Pinpoint the cell where the given text exists, returning its (X, Y) midpoint coordinate. 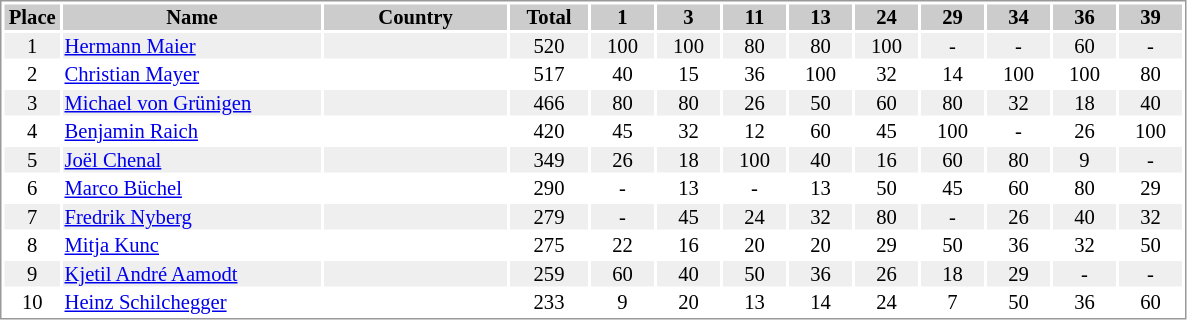
275 (549, 245)
466 (549, 103)
15 (688, 75)
Mitja Kunc (192, 245)
4 (32, 131)
Marco Büchel (192, 189)
259 (549, 274)
Country (416, 17)
Name (192, 17)
6 (32, 189)
Christian Mayer (192, 75)
12 (754, 131)
39 (1150, 17)
290 (549, 189)
Place (32, 17)
5 (32, 160)
Fredrik Nyberg (192, 217)
517 (549, 75)
Hermann Maier (192, 46)
Michael von Grünigen (192, 103)
Benjamin Raich (192, 131)
10 (32, 303)
279 (549, 217)
11 (754, 17)
34 (1018, 17)
Kjetil André Aamodt (192, 274)
2 (32, 75)
Total (549, 17)
8 (32, 245)
520 (549, 46)
Heinz Schilchegger (192, 303)
349 (549, 160)
420 (549, 131)
233 (549, 303)
Joël Chenal (192, 160)
22 (622, 245)
